Provide the (X, Y) coordinate of the cell's center where the given text is located.  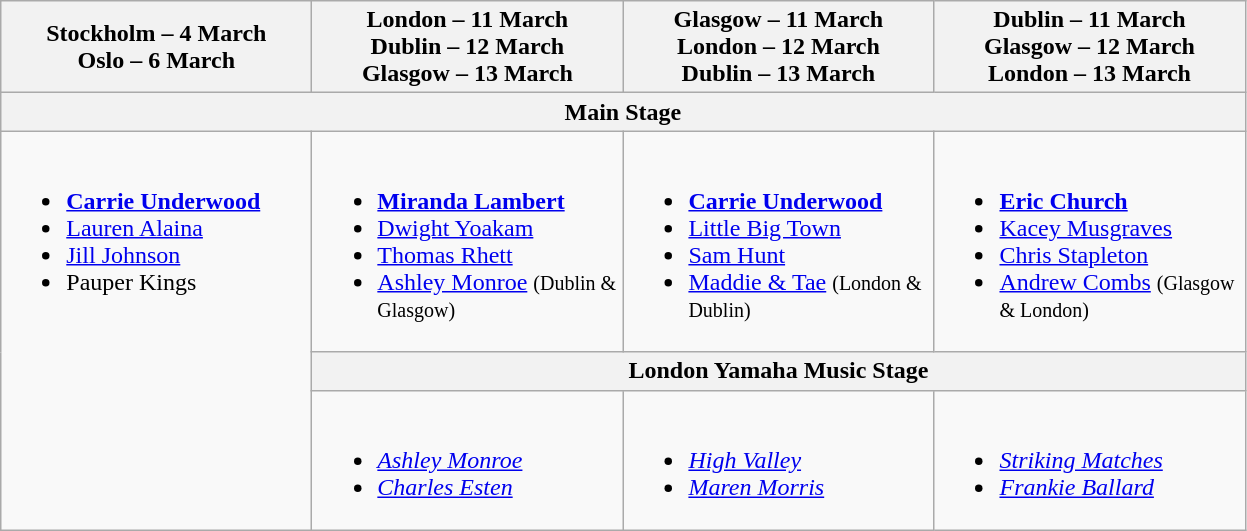
Dublin – 11 MarchGlasgow – 12 MarchLondon – 13 March (1090, 47)
Ashley MonroeCharles Esten (468, 460)
Main Stage (623, 112)
Glasgow – 11 MarchLondon – 12 MarchDublin – 13 March (778, 47)
Eric ChurchKacey MusgravesChris StapletonAndrew Combs (Glasgow & London) (1090, 242)
Carrie UnderwoodLittle Big TownSam HuntMaddie & Tae (London & Dublin) (778, 242)
Striking MatchesFrankie Ballard (1090, 460)
Miranda LambertDwight YoakamThomas RhettAshley Monroe (Dublin & Glasgow) (468, 242)
Carrie UnderwoodLauren AlainaJill JohnsonPauper Kings (156, 330)
London – 11 MarchDublin – 12 MarchGlasgow – 13 March (468, 47)
High ValleyMaren Morris (778, 460)
London Yamaha Music Stage (778, 371)
Stockholm – 4 MarchOslo – 6 March (156, 47)
